Output the [X, Y] coordinate of the center of the cell containing the given text.  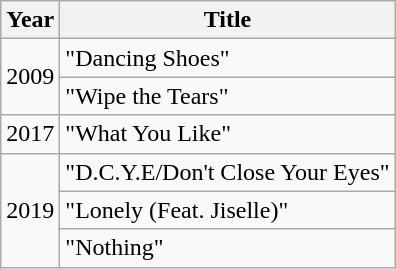
2009 [30, 77]
"What You Like" [228, 134]
2019 [30, 210]
Title [228, 20]
"D.C.Y.E/Don't Close Your Eyes" [228, 172]
"Dancing Shoes" [228, 58]
Year [30, 20]
"Wipe the Tears" [228, 96]
"Lonely (Feat. Jiselle)" [228, 210]
2017 [30, 134]
"Nothing" [228, 248]
